Locate the cell with the specified text and output its (x, y) center coordinate. 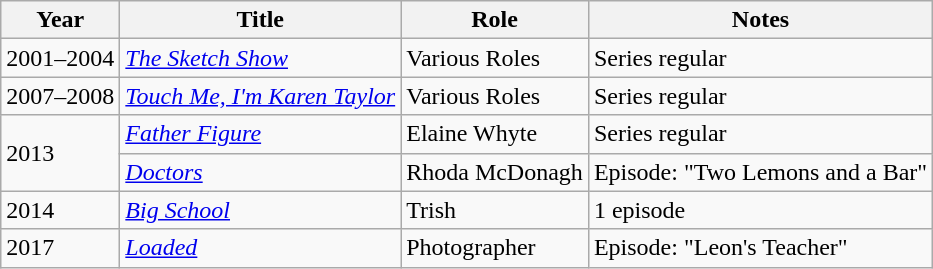
1 episode (760, 210)
Touch Me, I'm Karen Taylor (260, 96)
Episode: "Leon's Teacher" (760, 248)
Year (60, 20)
Episode: "Two Lemons and a Bar" (760, 172)
The Sketch Show (260, 58)
2013 (60, 153)
2007–2008 (60, 96)
2014 (60, 210)
Rhoda McDonagh (495, 172)
Loaded (260, 248)
2017 (60, 248)
2001–2004 (60, 58)
Role (495, 20)
Photographer (495, 248)
Trish (495, 210)
Father Figure (260, 134)
Big School (260, 210)
Elaine Whyte (495, 134)
Title (260, 20)
Doctors (260, 172)
Notes (760, 20)
